Pinpoint the cell where the given text exists, returning its (X, Y) midpoint coordinate. 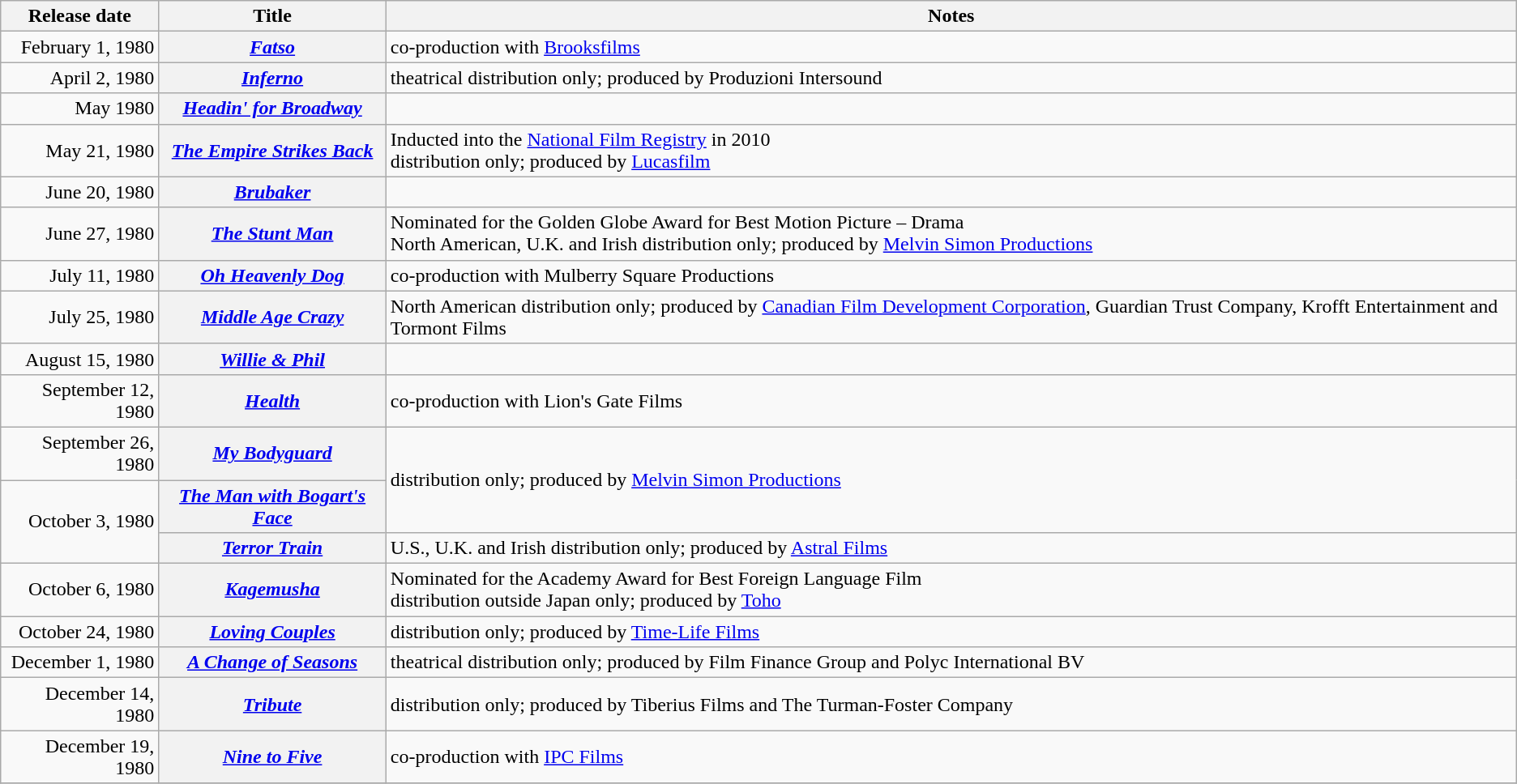
Tribute (272, 705)
co-production with Lion's Gate Films (951, 400)
Kagemusha (272, 590)
distribution only; produced by Melvin Simon Productions (951, 479)
Release date (79, 16)
A Change of Seasons (272, 663)
Headin' for Broadway (272, 109)
September 26, 1980 (79, 454)
October 3, 1980 (79, 522)
Willie & Phil (272, 359)
Inducted into the National Film Registry in 2010distribution only; produced by Lucasfilm (951, 151)
February 1, 1980 (79, 47)
theatrical distribution only; produced by Produzioni Intersound (951, 78)
July 11, 1980 (79, 275)
December 1, 1980 (79, 663)
May 1980 (79, 109)
U.S., U.K. and Irish distribution only; produced by Astral Films (951, 548)
Title (272, 16)
distribution only; produced by Tiberius Films and The Turman-Foster Company (951, 705)
co-production with IPC Films (951, 756)
May 21, 1980 (79, 151)
October 24, 1980 (79, 632)
The Stunt Man (272, 233)
co-production with Brooksfilms (951, 47)
Nominated for the Academy Award for Best Foreign Language Filmdistribution outside Japan only; produced by Toho (951, 590)
The Empire Strikes Back (272, 151)
Inferno (272, 78)
July 25, 1980 (79, 317)
Middle Age Crazy (272, 317)
September 12, 1980 (79, 400)
Oh Heavenly Dog (272, 275)
June 27, 1980 (79, 233)
distribution only; produced by Time-Life Films (951, 632)
The Man with Bogart's Face (272, 505)
Terror Train (272, 548)
Fatso (272, 47)
Notes (951, 16)
December 14, 1980 (79, 705)
June 20, 1980 (79, 192)
North American distribution only; produced by Canadian Film Development Corporation, Guardian Trust Company, Krofft Entertainment and Tormont Films (951, 317)
April 2, 1980 (79, 78)
Brubaker (272, 192)
theatrical distribution only; produced by Film Finance Group and Polyc International BV (951, 663)
December 19, 1980 (79, 756)
co-production with Mulberry Square Productions (951, 275)
Health (272, 400)
My Bodyguard (272, 454)
August 15, 1980 (79, 359)
October 6, 1980 (79, 590)
Nine to Five (272, 756)
Loving Couples (272, 632)
